Detect which cell encompasses the target text, then output its (X, Y) center coordinate. 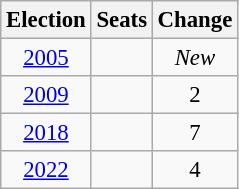
2018 (46, 133)
2009 (46, 95)
2 (194, 95)
Change (194, 20)
2022 (46, 170)
Seats (122, 20)
4 (194, 170)
7 (194, 133)
New (194, 58)
2005 (46, 58)
Election (46, 20)
